Detect which cell encompasses the target text, then output its (x, y) center coordinate. 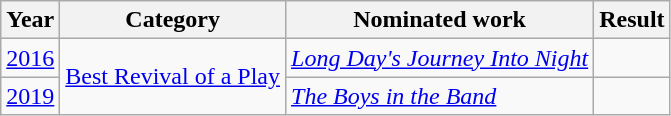
Long Day's Journey Into Night (440, 58)
Category (173, 20)
Result (632, 20)
Nominated work (440, 20)
2019 (30, 96)
The Boys in the Band (440, 96)
Best Revival of a Play (173, 77)
2016 (30, 58)
Year (30, 20)
